Scan for the cell matching the given text and deliver its [X, Y] coordinate at center. 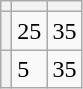
25 [30, 31]
5 [30, 69]
